From the cell containing the given text, extract its center point as [x, y] coordinate. 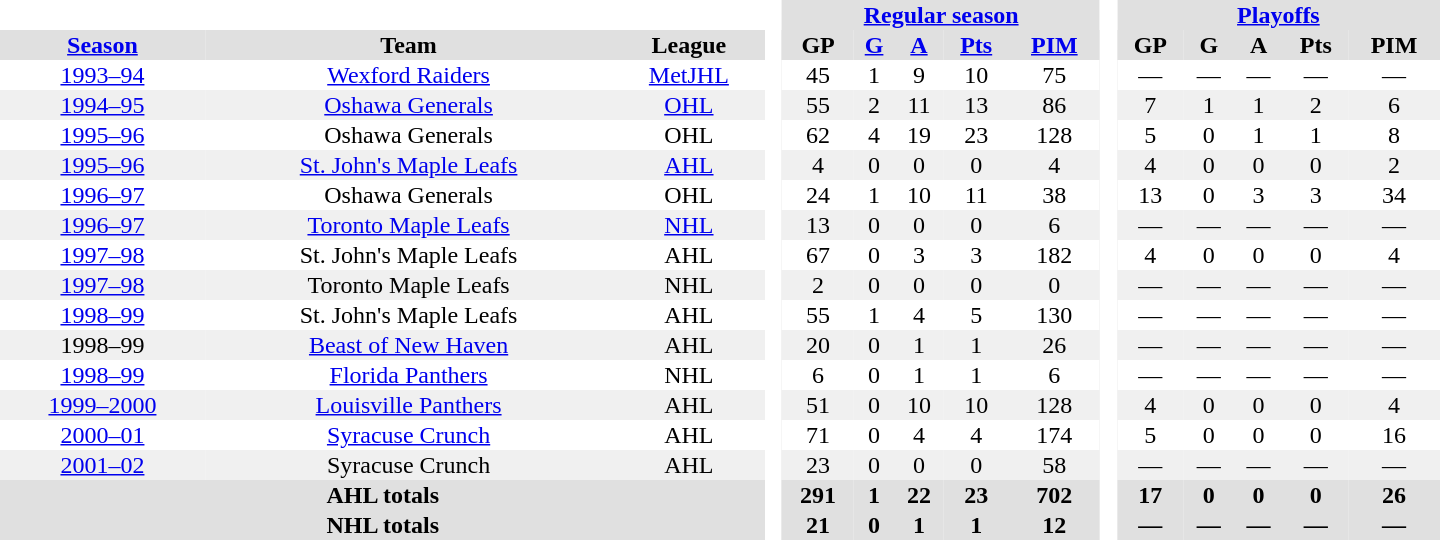
51 [818, 405]
12 [1054, 525]
174 [1054, 435]
Louisville Panthers [408, 405]
130 [1054, 315]
1993–94 [102, 75]
34 [1394, 195]
2000–01 [102, 435]
Team [408, 45]
182 [1054, 255]
45 [818, 75]
Regular season [941, 15]
20 [818, 345]
NHL totals [382, 525]
71 [818, 435]
Playoffs [1278, 15]
86 [1054, 105]
62 [818, 135]
8 [1394, 135]
Florida Panthers [408, 375]
21 [818, 525]
AHL totals [382, 495]
Beast of New Haven [408, 345]
MetJHL [688, 75]
Wexford Raiders [408, 75]
League [688, 45]
24 [818, 195]
22 [919, 495]
58 [1054, 465]
38 [1054, 195]
702 [1054, 495]
16 [1394, 435]
75 [1054, 75]
67 [818, 255]
1999–2000 [102, 405]
17 [1150, 495]
291 [818, 495]
9 [919, 75]
Season [102, 45]
2001–02 [102, 465]
1994–95 [102, 105]
7 [1150, 105]
19 [919, 135]
